Determine the [X, Y] coordinate at the center of the cell enclosing the given text.  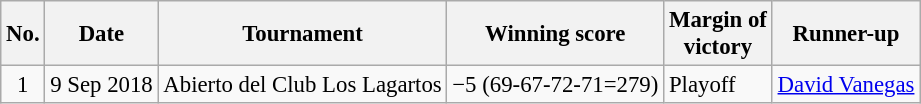
−5 (69-67-72-71=279) [556, 85]
Tournament [302, 34]
Winning score [556, 34]
David Vanegas [846, 85]
Date [102, 34]
Runner-up [846, 34]
Playoff [718, 85]
9 Sep 2018 [102, 85]
1 [23, 85]
Margin ofvictory [718, 34]
Abierto del Club Los Lagartos [302, 85]
No. [23, 34]
